Output the [X, Y] coordinate of the center of the cell containing the given text.  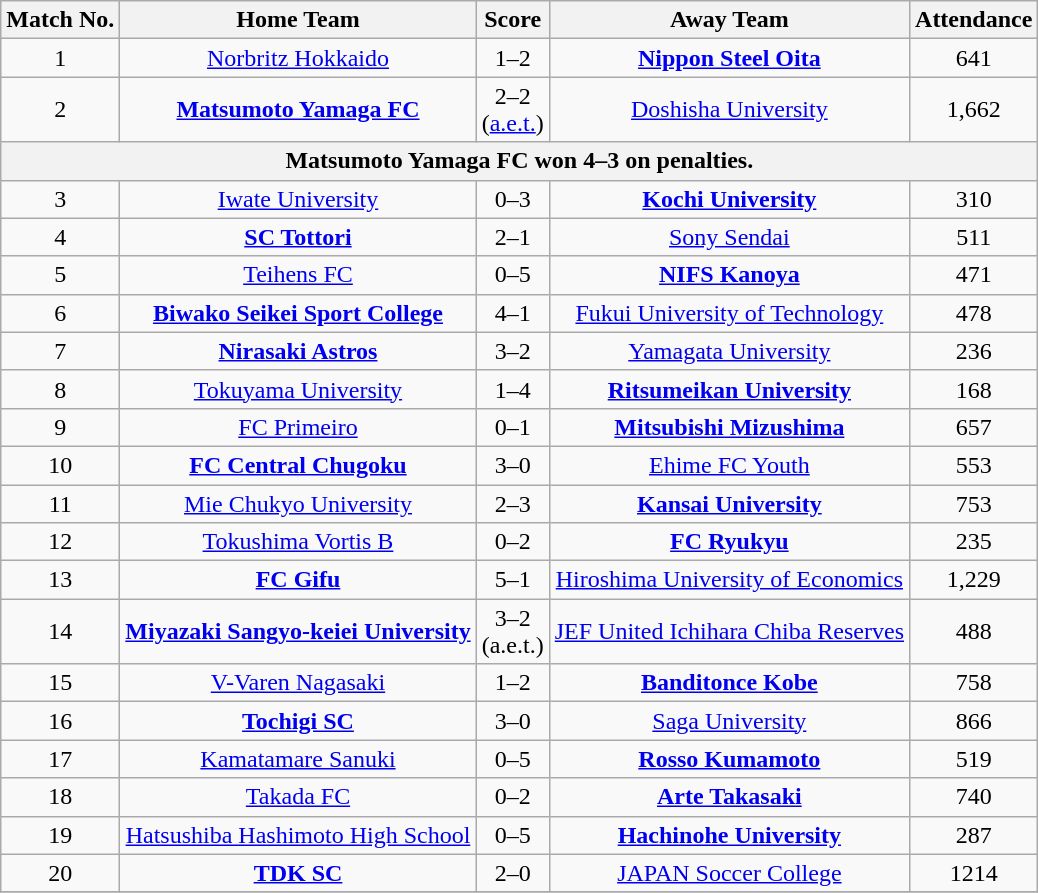
19 [60, 835]
FC Central Chugoku [298, 465]
Saga University [729, 721]
2 [60, 110]
488 [974, 632]
Home Team [298, 20]
1,229 [974, 580]
Miyazaki Sangyo-keiei University [298, 632]
Kamatamare Sanuki [298, 759]
8 [60, 389]
758 [974, 683]
Ehime FC Youth [729, 465]
478 [974, 313]
16 [60, 721]
FC Primeiro [298, 427]
18 [60, 797]
JAPAN Soccer College [729, 873]
6 [60, 313]
FC Gifu [298, 580]
Hiroshima University of Economics [729, 580]
5 [60, 275]
Kansai University [729, 503]
2–2(a.e.t.) [512, 110]
11 [60, 503]
287 [974, 835]
3 [60, 199]
NIFS Kanoya [729, 275]
Biwako Seikei Sport College [298, 313]
Tochigi SC [298, 721]
0–1 [512, 427]
Doshisha University [729, 110]
Banditonce Kobe [729, 683]
15 [60, 683]
Match No. [60, 20]
13 [60, 580]
235 [974, 542]
Mitsubishi Mizushima [729, 427]
1214 [974, 873]
Mie Chukyo University [298, 503]
Hatsushiba Hashimoto High School [298, 835]
Rosso Kumamoto [729, 759]
168 [974, 389]
641 [974, 58]
1–4 [512, 389]
Attendance [974, 20]
Ritsumeikan University [729, 389]
Arte Takasaki [729, 797]
471 [974, 275]
511 [974, 237]
10 [60, 465]
Kochi University [729, 199]
Tokushima Vortis B [298, 542]
Score [512, 20]
Tokuyama University [298, 389]
Hachinohe University [729, 835]
12 [60, 542]
236 [974, 351]
740 [974, 797]
Takada FC [298, 797]
SC Tottori [298, 237]
3–2(a.e.t.) [512, 632]
FC Ryukyu [729, 542]
V-Varen Nagasaki [298, 683]
7 [60, 351]
9 [60, 427]
Matsumoto Yamaga FC [298, 110]
3–2 [512, 351]
2–3 [512, 503]
JEF United Ichihara Chiba Reserves [729, 632]
Norbritz Hokkaido [298, 58]
4 [60, 237]
Fukui University of Technology [729, 313]
Nirasaki Astros [298, 351]
310 [974, 199]
14 [60, 632]
1,662 [974, 110]
Nippon Steel Oita [729, 58]
17 [60, 759]
Yamagata University [729, 351]
866 [974, 721]
Teihens FC [298, 275]
519 [974, 759]
Matsumoto Yamaga FC won 4–3 on penalties. [520, 161]
553 [974, 465]
20 [60, 873]
0–3 [512, 199]
5–1 [512, 580]
TDK SC [298, 873]
Sony Sendai [729, 237]
2–1 [512, 237]
4–1 [512, 313]
2–0 [512, 873]
657 [974, 427]
753 [974, 503]
Iwate University [298, 199]
1 [60, 58]
Away Team [729, 20]
